Return the (x, y) coordinate for the center point of the cell that contains the specified text.  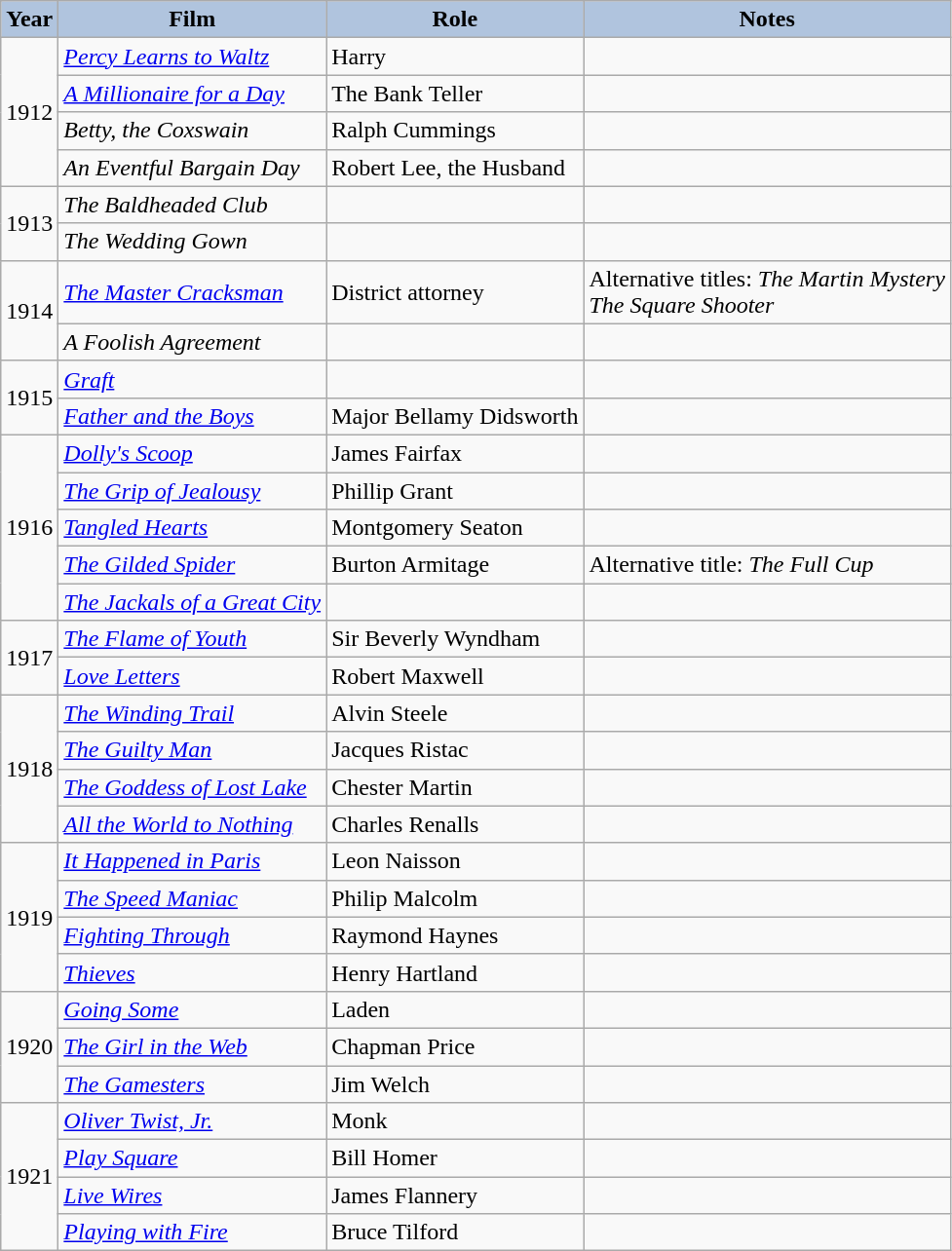
1915 (29, 398)
Leon Naisson (455, 861)
Sir Beverly Wyndham (455, 639)
Major Bellamy Didsworth (455, 416)
District attorney (455, 292)
Bill Homer (455, 1158)
James Fairfax (455, 453)
Play Square (193, 1158)
A Foolish Agreement (193, 342)
1914 (29, 310)
Film (193, 19)
Thieves (193, 972)
The Winding Trail (193, 713)
Robert Maxwell (455, 676)
1912 (29, 112)
Role (455, 19)
The Guilty Man (193, 750)
A Millionaire for a Day (193, 94)
1917 (29, 658)
1913 (29, 223)
The Grip of Jealousy (193, 490)
All the World to Nothing (193, 824)
1921 (29, 1177)
Jim Welch (455, 1084)
Percy Learns to Waltz (193, 57)
Monk (455, 1121)
The Gamesters (193, 1084)
1919 (29, 917)
Raymond Haynes (455, 935)
The Wedding Gown (193, 242)
Phillip Grant (455, 490)
Philip Malcolm (455, 898)
Alternative titles: The Martin MysteryThe Square Shooter (767, 292)
The Speed Maniac (193, 898)
The Flame of Youth (193, 639)
Henry Hartland (455, 972)
Jacques Ristac (455, 750)
Live Wires (193, 1195)
Tangled Hearts (193, 528)
Laden (455, 1009)
Bruce Tilford (455, 1232)
The Goddess of Lost Lake (193, 787)
Harry (455, 57)
Father and the Boys (193, 416)
The Baldheaded Club (193, 205)
Chapman Price (455, 1046)
Alternative title: The Full Cup (767, 565)
Charles Renalls (455, 824)
1920 (29, 1046)
Burton Armitage (455, 565)
Robert Lee, the Husband (455, 168)
James Flannery (455, 1195)
Dolly's Scoop (193, 453)
Fighting Through (193, 935)
Betty, the Coxswain (193, 131)
Alvin Steele (455, 713)
It Happened in Paris (193, 861)
Notes (767, 19)
The Girl in the Web (193, 1046)
Oliver Twist, Jr. (193, 1121)
Chester Martin (455, 787)
Ralph Cummings (455, 131)
The Gilded Spider (193, 565)
Montgomery Seaton (455, 528)
The Bank Teller (455, 94)
An Eventful Bargain Day (193, 168)
1916 (29, 527)
Love Letters (193, 676)
The Jackals of a Great City (193, 602)
Playing with Fire (193, 1232)
The Master Cracksman (193, 292)
Going Some (193, 1009)
Year (29, 19)
1918 (29, 769)
Graft (193, 379)
